Pinpoint the cell where the given text exists, returning its (x, y) midpoint coordinate. 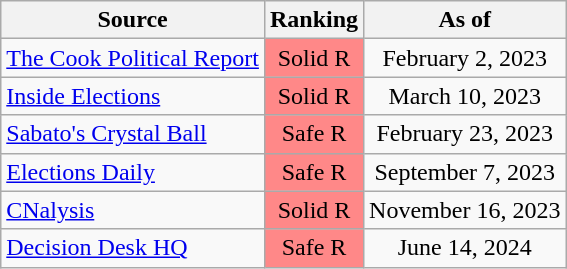
June 14, 2024 (465, 248)
Source (133, 20)
February 2, 2023 (465, 58)
As of (465, 20)
Ranking (314, 20)
The Cook Political Report (133, 58)
Elections Daily (133, 172)
Sabato's Crystal Ball (133, 134)
September 7, 2023 (465, 172)
CNalysis (133, 210)
Inside Elections (133, 96)
February 23, 2023 (465, 134)
March 10, 2023 (465, 96)
Decision Desk HQ (133, 248)
November 16, 2023 (465, 210)
